Return [X, Y] of the center of cell containing provided text 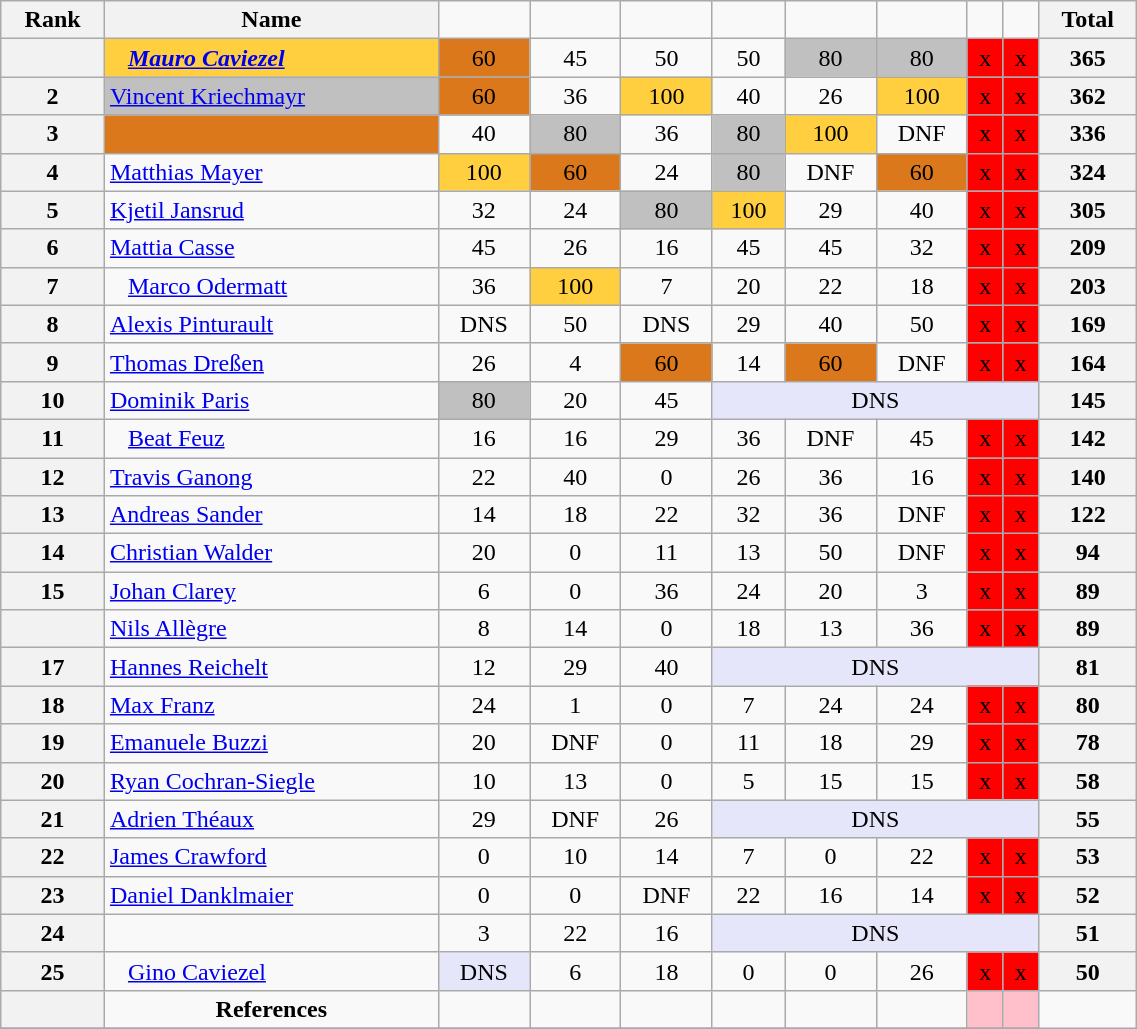
140 [1088, 477]
Dominik Paris [271, 400]
53 [1088, 857]
References [271, 1009]
Mauro Caviezel [271, 58]
203 [1088, 286]
78 [1088, 743]
Marco Odermatt [271, 286]
Vincent Kriechmayr [271, 96]
142 [1088, 438]
Kjetil Jansrud [271, 210]
362 [1088, 96]
305 [1088, 210]
81 [1088, 667]
17 [53, 667]
Nils Allègre [271, 629]
365 [1088, 58]
Mattia Casse [271, 248]
Daniel Danklmaier [271, 895]
2 [53, 96]
324 [1088, 172]
169 [1088, 324]
Hannes Reichelt [271, 667]
Beat Feuz [271, 438]
94 [1088, 553]
25 [53, 971]
Total [1088, 20]
51 [1088, 933]
23 [53, 895]
1 [576, 705]
Rank [53, 20]
19 [53, 743]
Christian Walder [271, 553]
336 [1088, 134]
21 [53, 819]
Name [271, 20]
55 [1088, 819]
Max Franz [271, 705]
Adrien Théaux [271, 819]
Matthias Mayer [271, 172]
Andreas Sander [271, 515]
52 [1088, 895]
58 [1088, 781]
9 [53, 362]
Alexis Pinturault [271, 324]
164 [1088, 362]
Ryan Cochran-Siegle [271, 781]
Johan Clarey [271, 591]
Travis Ganong [271, 477]
145 [1088, 400]
122 [1088, 515]
James Crawford [271, 857]
209 [1088, 248]
Thomas Dreßen [271, 362]
Gino Caviezel [271, 971]
Emanuele Buzzi [271, 743]
